Scan for the cell matching the given text and deliver its [x, y] coordinate at center. 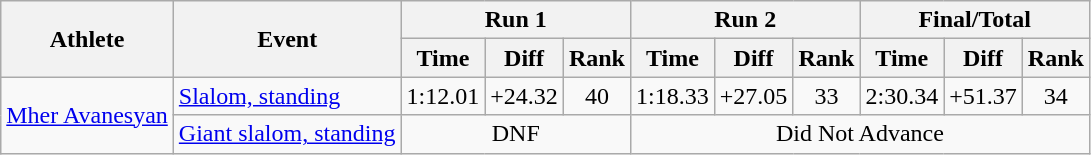
Final/Total [974, 20]
40 [596, 96]
Giant slalom, standing [287, 134]
Run 1 [516, 20]
DNF [516, 134]
+24.32 [524, 96]
Run 2 [744, 20]
+51.37 [984, 96]
Slalom, standing [287, 96]
Athlete [88, 39]
1:12.01 [443, 96]
2:30.34 [902, 96]
Event [287, 39]
1:18.33 [672, 96]
+27.05 [754, 96]
34 [1056, 96]
33 [826, 96]
Mher Avanesyan [88, 115]
Did Not Advance [860, 134]
